Return the [x, y] coordinate for the center point of the cell that contains the specified text.  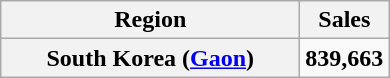
Sales [344, 20]
South Korea (Gaon) [150, 58]
839,663 [344, 58]
Region [150, 20]
